For the text-containing cell, return its midpoint in [X, Y] coordinate format. 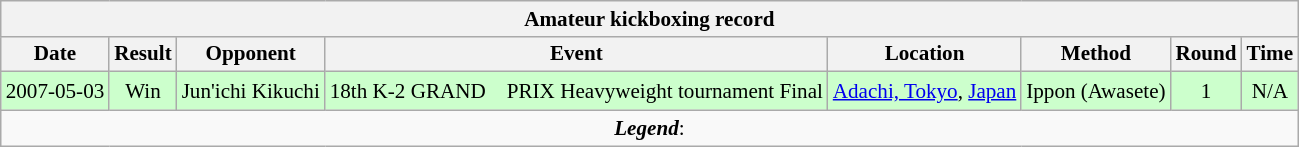
Opponent [251, 54]
18th K-2 GRAND PRIX Heavyweight tournament Final [576, 91]
Result [142, 54]
Jun'ichi Kikuchi [251, 91]
1 [1206, 91]
Round [1206, 54]
N/A [1270, 91]
Date [55, 54]
Adachi, Tokyo, Japan [924, 91]
Time [1270, 54]
Location [924, 54]
Amateur kickboxing record [650, 18]
2007-05-03 [55, 91]
Win [142, 91]
Method [1096, 54]
Ippon (Awasete) [1096, 91]
Event [576, 54]
Legend: [650, 128]
